Provide the [x, y] coordinate of the cell's center where the given text is located.  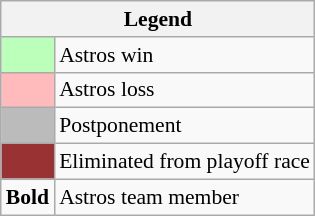
Legend [158, 19]
Astros team member [184, 197]
Eliminated from playoff race [184, 162]
Bold [28, 197]
Astros win [184, 55]
Astros loss [184, 90]
Postponement [184, 126]
